From the cell containing the given text, extract its center point as [x, y] coordinate. 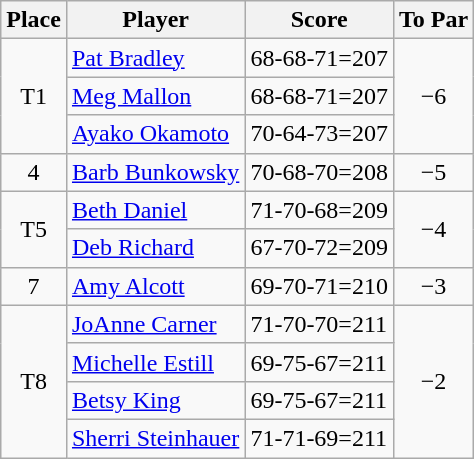
Beth Daniel [155, 210]
−6 [433, 96]
Deb Richard [155, 248]
71-71-69=211 [320, 438]
Sherri Steinhauer [155, 438]
Betsy King [155, 400]
67-70-72=209 [320, 248]
T8 [34, 381]
7 [34, 286]
69-70-71=210 [320, 286]
Barb Bunkowsky [155, 172]
−4 [433, 229]
71-70-68=209 [320, 210]
Meg Mallon [155, 96]
−3 [433, 286]
Player [155, 20]
4 [34, 172]
T5 [34, 229]
Score [320, 20]
JoAnne Carner [155, 324]
71-70-70=211 [320, 324]
−5 [433, 172]
T1 [34, 96]
To Par [433, 20]
Pat Bradley [155, 58]
70-68-70=208 [320, 172]
Michelle Estill [155, 362]
Amy Alcott [155, 286]
−2 [433, 381]
70-64-73=207 [320, 134]
Place [34, 20]
Ayako Okamoto [155, 134]
